Scan for the cell matching the given text and deliver its [X, Y] coordinate at center. 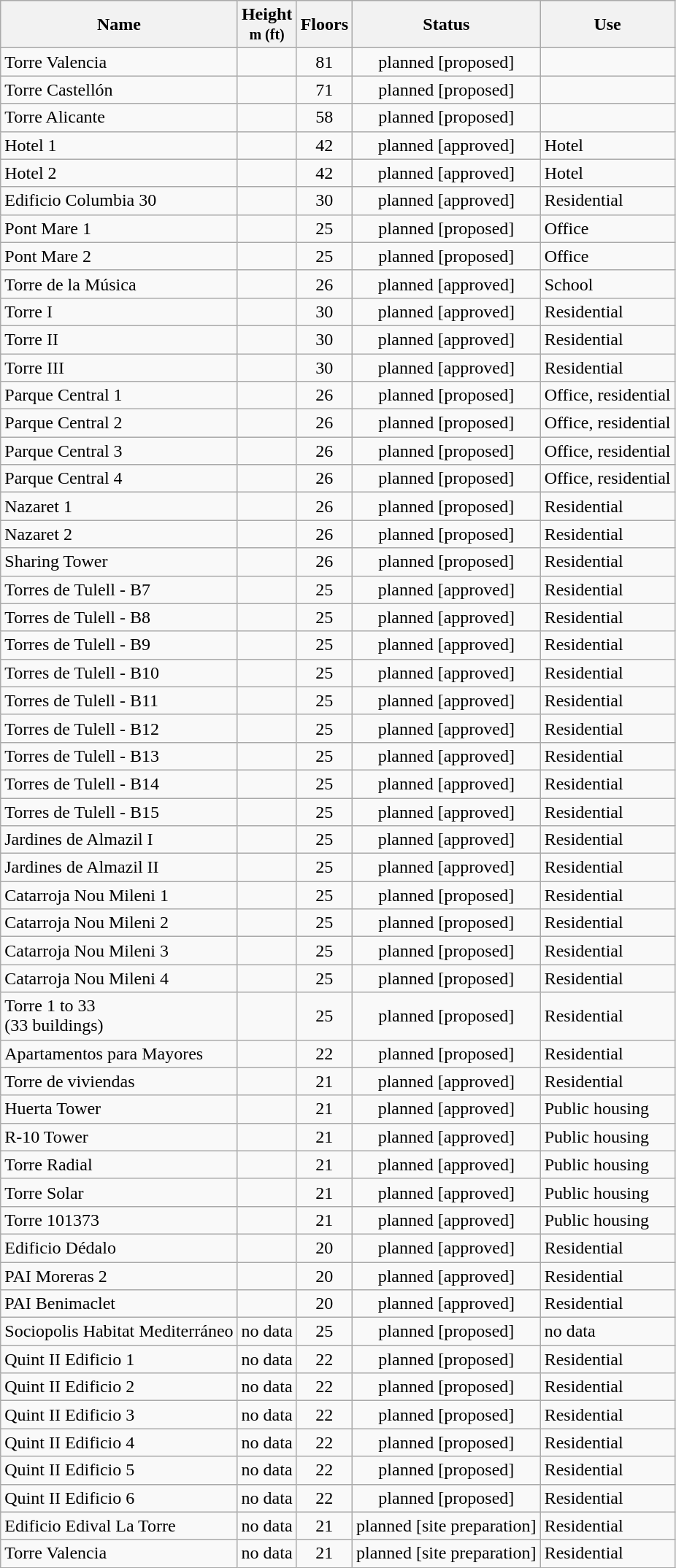
Torres de Tulell - B8 [119, 617]
Sociopolis Habitat Mediterráneo [119, 1332]
71 [324, 90]
Torres de Tulell - B10 [119, 673]
Torres de Tulell - B15 [119, 812]
Torre Radial [119, 1165]
Torre Solar [119, 1192]
Hotel 2 [119, 173]
Torres de Tulell - B9 [119, 645]
Catarroja Nou Mileni 3 [119, 951]
Pont Mare 1 [119, 228]
Torre I [119, 312]
Parque Central 1 [119, 395]
Torres de Tulell - B7 [119, 590]
Quint II Edificio 1 [119, 1359]
Torre III [119, 367]
81 [324, 62]
Jardines de Almazil I [119, 840]
Torre de viviendas [119, 1081]
Torre Castellón [119, 90]
Catarroja Nou Mileni 2 [119, 923]
Quint II Edificio 6 [119, 1498]
Torre de la Música [119, 284]
Edificio Edival La Torre [119, 1526]
Edificio Dédalo [119, 1248]
PAI Benimaclet [119, 1304]
Sharing Tower [119, 562]
Nazaret 2 [119, 534]
Huerta Tower [119, 1109]
Quint II Edificio 3 [119, 1415]
Jardines de Almazil II [119, 868]
Apartamentos para Mayores [119, 1054]
Torres de Tulell - B13 [119, 756]
R-10 Tower [119, 1137]
Torres de Tulell - B12 [119, 728]
Torre 1 to 33(33 buildings) [119, 1016]
Catarroja Nou Mileni 4 [119, 978]
Torres de Tulell - B14 [119, 784]
Use [607, 25]
Nazaret 1 [119, 506]
Parque Central 4 [119, 479]
Parque Central 3 [119, 451]
Floors [324, 25]
Catarroja Nou Mileni 1 [119, 895]
Hotel 1 [119, 145]
PAI Moreras 2 [119, 1276]
Name [119, 25]
Torre II [119, 339]
Torre 101373 [119, 1220]
School [607, 284]
Torre Alicante [119, 117]
Pont Mare 2 [119, 256]
Parque Central 2 [119, 423]
Edificio Columbia 30 [119, 201]
Torres de Tulell - B11 [119, 700]
Heightm (ft) [267, 25]
58 [324, 117]
Status [447, 25]
Quint II Edificio 4 [119, 1443]
Quint II Edificio 5 [119, 1470]
Quint II Edificio 2 [119, 1387]
